Locate the cell with the specified text and output its (X, Y) center coordinate. 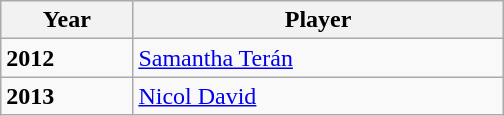
Samantha Terán (318, 58)
Nicol David (318, 96)
2012 (67, 58)
Player (318, 20)
2013 (67, 96)
Year (67, 20)
